Pinpoint the cell where the given text exists, returning its (x, y) midpoint coordinate. 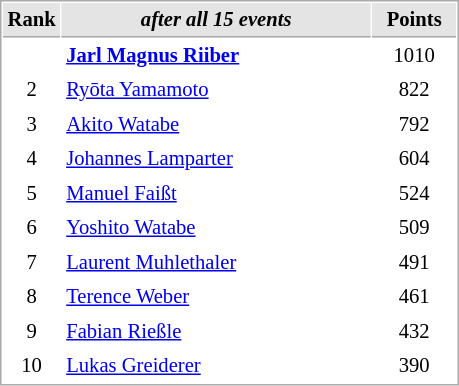
Jarl Magnus Riiber (216, 56)
9 (32, 332)
Yoshito Watabe (216, 228)
10 (32, 366)
Manuel Faißt (216, 194)
7 (32, 262)
Akito Watabe (216, 124)
Ryōta Yamamoto (216, 90)
Johannes Lamparter (216, 158)
524 (414, 194)
432 (414, 332)
509 (414, 228)
Rank (32, 20)
1010 (414, 56)
3 (32, 124)
491 (414, 262)
5 (32, 194)
2 (32, 90)
4 (32, 158)
Points (414, 20)
after all 15 events (216, 20)
822 (414, 90)
6 (32, 228)
8 (32, 296)
792 (414, 124)
Terence Weber (216, 296)
Fabian Rießle (216, 332)
Laurent Muhlethaler (216, 262)
461 (414, 296)
604 (414, 158)
390 (414, 366)
Lukas Greiderer (216, 366)
